Detect which cell encompasses the target text, then output its (X, Y) center coordinate. 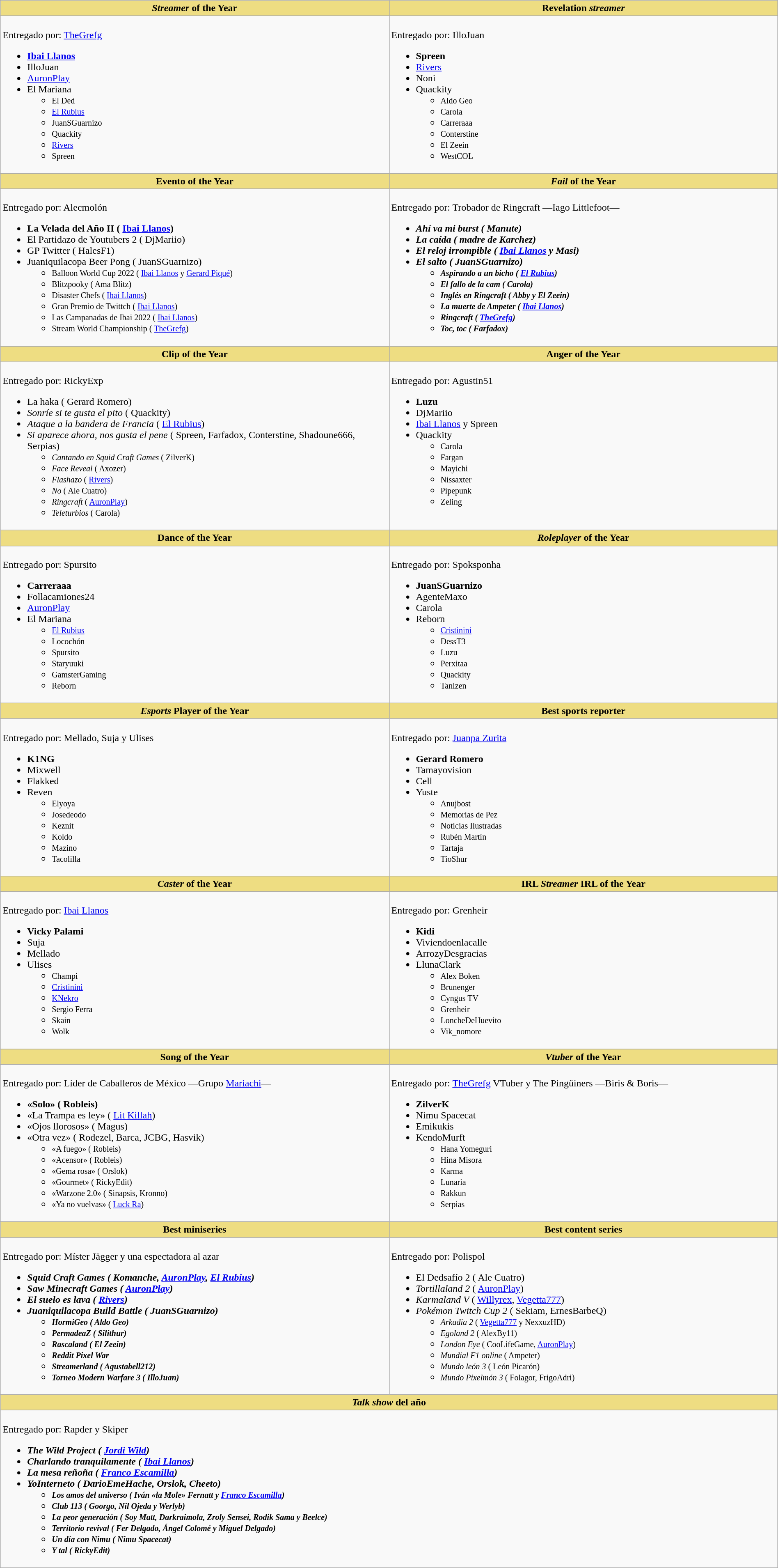
Entregado por: Mellado, Suja y Ulises K1NG Mixwell Flakked Reven Elyoya Josedeodo Keznit Koldo Mazino Tacolilla (194, 797)
Evento of the Year (194, 181)
Revelation streamer (583, 8)
Best miniseries (194, 1230)
Anger of the Year (583, 354)
Entregado por: Juanpa Zurita Gerard Romero Tamayovision Cell Yuste Anujbost Memorias de Pez Noticias Ilustradas Rubén Martín Tartaja TioShur (583, 797)
Entregado por: Spoksponha JuanSGuarnizo AgenteMaxo Carola Reborn Cristinini DessT3 Luzu Perxitaa Quackity Tanizen (583, 624)
Vtuber of the Year (583, 1056)
Clip of the Year (194, 354)
Best sports reporter (583, 711)
IRL Streamer IRL of the Year (583, 884)
Song of the Year (194, 1056)
Esports Player of the Year (194, 711)
Dance of the Year (194, 538)
Roleplayer of the Year (583, 538)
Fail of the Year (583, 181)
Entregado por: Spursito Carreraaa Follacamiones24 AuronPlay El Mariana El Rubius Locochón Spursito Staryuuki GamsterGaming Reborn (194, 624)
Talk show del año (389, 1403)
Entregado por: IlloJuan Spreen Rivers Noni Quackity Aldo Geo Carola Carreraaa Conterstine El Zeein WestCOL (583, 94)
Entregado por: TheGrefg Ibai Llanos IlloJuan AuronPlay El Mariana El Ded El Rubius JuanSGuarnizo Quackity Rivers Spreen (194, 94)
Streamer of the Year (194, 8)
Entregado por: Agustin51 Luzu DjMariio Ibai Llanos y Spreen Quackity Carola Fargan Mayichi Nissaxter Pipepunk Zeling (583, 446)
Caster of the Year (194, 884)
Best content series (583, 1230)
Entregado por: Ibai Llanos Vicky Palami Suja Mellado Ulises Champi Cristinini KNekro Sergio Ferra Skain Wolk (194, 970)
Entregado por: Grenheir Kidi Viviendoenlacalle ArrozyDesgracias LlunaClark Alex Boken Brunenger Cyngus TV Grenheir LoncheDeHuevito Vik_nomore (583, 970)
